Detect which cell encompasses the target text, then output its [X, Y] center coordinate. 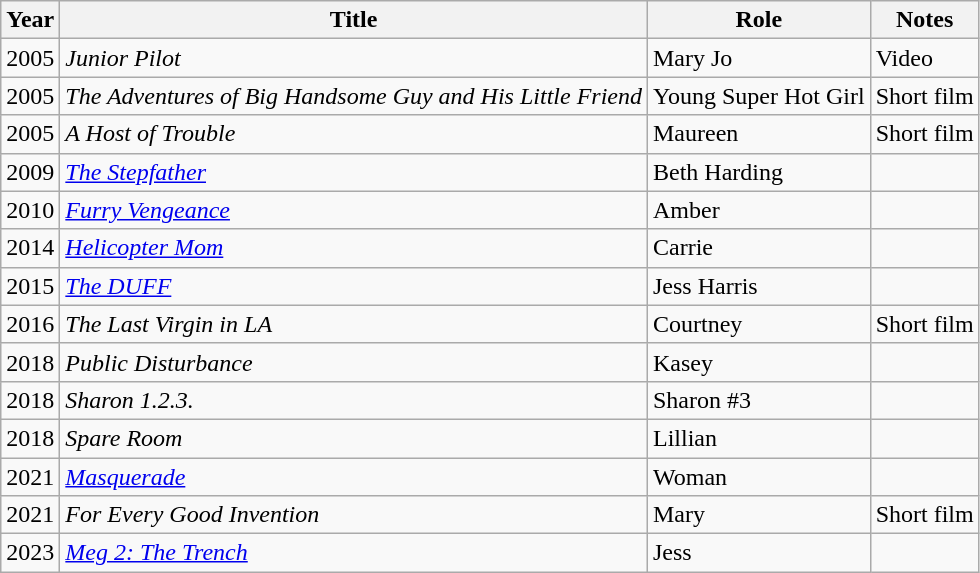
The Stepfather [354, 172]
Spare Room [354, 438]
Title [354, 20]
Lillian [758, 438]
2014 [30, 248]
2009 [30, 172]
Masquerade [354, 477]
Mary [758, 515]
Sharon #3 [758, 400]
Year [30, 20]
Young Super Hot Girl [758, 96]
2010 [30, 210]
2023 [30, 553]
Amber [758, 210]
Mary Jo [758, 58]
The Last Virgin in LA [354, 324]
The Adventures of Big Handsome Guy and His Little Friend [354, 96]
Woman [758, 477]
Role [758, 20]
Video [924, 58]
2015 [30, 286]
For Every Good Invention [354, 515]
A Host of Trouble [354, 134]
Beth Harding [758, 172]
Kasey [758, 362]
Furry Vengeance [354, 210]
The DUFF [354, 286]
Jess [758, 553]
Junior Pilot [354, 58]
Helicopter Mom [354, 248]
Public Disturbance [354, 362]
Notes [924, 20]
Jess Harris [758, 286]
Courtney [758, 324]
Sharon 1.2.3. [354, 400]
Meg 2: The Trench [354, 553]
2016 [30, 324]
Carrie [758, 248]
Maureen [758, 134]
